Capture the cell that displays the provided text and extract its [X, Y] central coordinate. 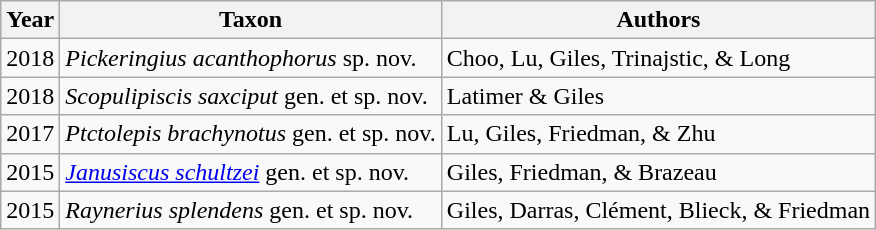
Lu, Giles, Friedman, & Zhu [658, 134]
Pickeringius acanthophorus sp. nov. [250, 58]
Year [30, 20]
Scopulipiscis saxciput gen. et sp. nov. [250, 96]
Authors [658, 20]
Giles, Friedman, & Brazeau [658, 172]
Giles, Darras, Clément, Blieck, & Friedman [658, 210]
Taxon [250, 20]
Janusiscus schultzei gen. et sp. nov. [250, 172]
Latimer & Giles [658, 96]
2017 [30, 134]
Choo, Lu, Giles, Trinajstic, & Long [658, 58]
Ptctolepis brachynotus gen. et sp. nov. [250, 134]
Raynerius splendens gen. et sp. nov. [250, 210]
